Output the (X, Y) coordinate of the center of the cell containing the given text.  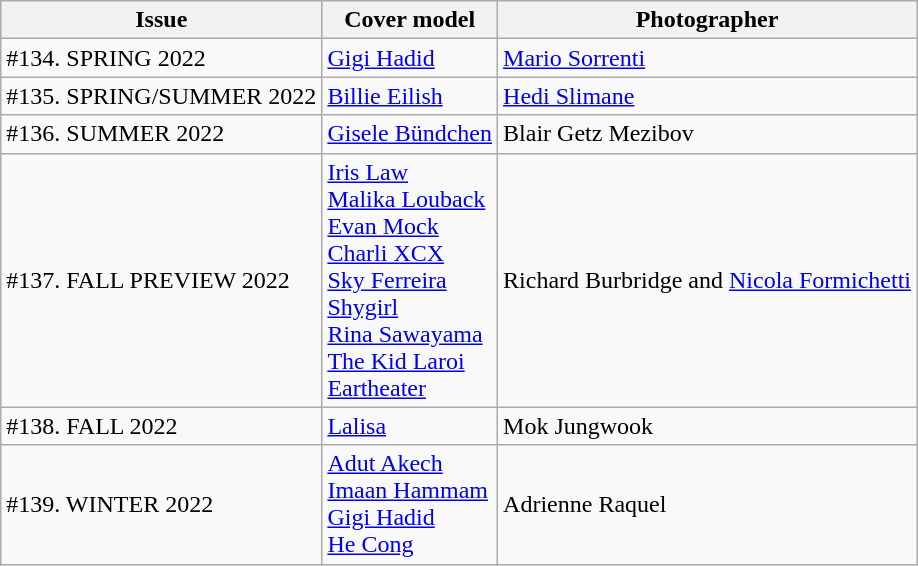
Issue (162, 20)
Gigi Hadid (410, 58)
Adut AkechImaan HammamGigi HadidHe Cong (410, 504)
#134. SPRING 2022 (162, 58)
#136. SUMMER 2022 (162, 134)
Blair Getz Mezibov (708, 134)
Billie Eilish (410, 96)
Photographer (708, 20)
Iris LawMalika LoubackEvan MockCharli XCXSky FerreiraShygirlRina SawayamaThe Kid LaroiEartheater (410, 280)
Cover model (410, 20)
Hedi Slimane (708, 96)
#135. SPRING/SUMMER 2022 (162, 96)
#137. FALL PREVIEW 2022 (162, 280)
Adrienne Raquel (708, 504)
Richard Burbridge and Nicola Formichetti (708, 280)
Mario Sorrenti (708, 58)
#139. WINTER 2022 (162, 504)
Gisele Bündchen (410, 134)
Lalisa (410, 426)
#138. FALL 2022 (162, 426)
Mok Jungwook (708, 426)
